Identify which cell holds the provided text, then report its [X, Y] central coordinate. 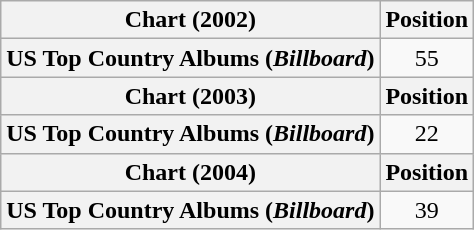
Chart (2002) [190, 20]
Chart (2003) [190, 96]
55 [427, 58]
39 [427, 210]
Chart (2004) [190, 172]
22 [427, 134]
